Search for the cell housing the specified text and yield its [X, Y] center coordinate. 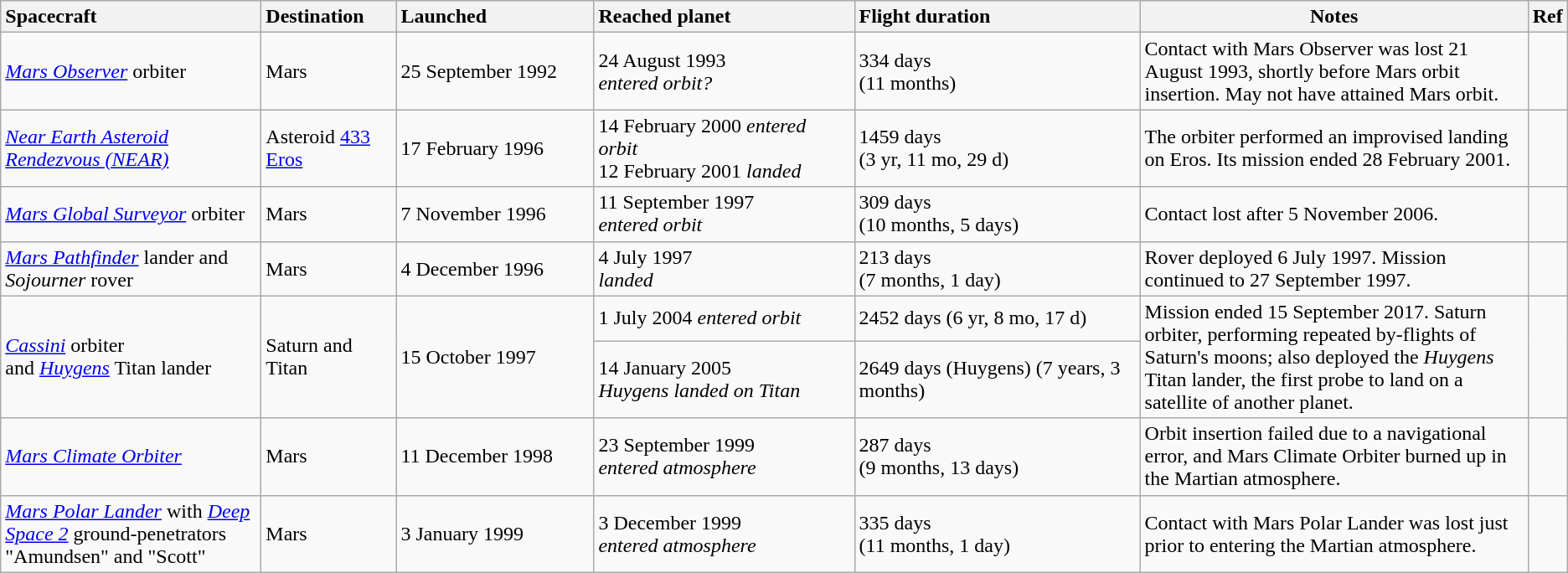
Cassini orbiterand Huygens Titan lander [131, 357]
Contact lost after 5 November 2006. [1333, 214]
3 December 1999entered atmosphere [724, 534]
7 November 1996 [495, 214]
1459 days(3 yr, 11 mo, 29 d) [997, 148]
334 days(11 months) [997, 71]
Spacecraft [131, 17]
Destination [328, 17]
Mars Polar Lander with Deep Space 2 ground-penetrators "Amundsen" and "Scott" [131, 534]
Launched [495, 17]
Ref [1548, 17]
213 days(7 months, 1 day) [997, 268]
17 February 1996 [495, 148]
24 August 1993entered orbit? [724, 71]
14 January 2005Huygens landed on Titan [724, 379]
335 days(11 months, 1 day) [997, 534]
Mars Climate Orbiter [131, 457]
14 February 2000 entered orbit12 February 2001 landed [724, 148]
Mars Observer orbiter [131, 71]
287 days(9 months, 13 days) [997, 457]
Orbit insertion failed due to a navigational error, and Mars Climate Orbiter burned up in the Martian atmosphere. [1333, 457]
Contact with Mars Observer was lost 21 August 1993, shortly before Mars orbit insertion. May not have attained Mars orbit. [1333, 71]
Near Earth Asteroid Rendezvous (NEAR) [131, 148]
4 December 1996 [495, 268]
Saturn and Titan [328, 357]
23 September 1999entered atmosphere [724, 457]
Rover deployed 6 July 1997. Mission continued to 27 September 1997. [1333, 268]
1 July 2004 entered orbit [724, 318]
Notes [1333, 17]
3 January 1999 [495, 534]
2452 days (6 yr, 8 mo, 17 d) [997, 318]
4 July 1997landed [724, 268]
11 September 1997entered orbit [724, 214]
25 September 1992 [495, 71]
309 days(10 months, 5 days) [997, 214]
Contact with Mars Polar Lander was lost just prior to entering the Martian atmosphere. [1333, 534]
Asteroid 433 Eros [328, 148]
2649 days (Huygens) (7 years, 3 months) [997, 379]
The orbiter performed an improvised landing on Eros. Its mission ended 28 February 2001. [1333, 148]
Flight duration [997, 17]
Mars Pathfinder lander and Sojourner rover [131, 268]
11 December 1998 [495, 457]
Reached planet [724, 17]
Mars Global Surveyor orbiter [131, 214]
15 October 1997 [495, 357]
